Locate the cell with the specified text and output its [x, y] center coordinate. 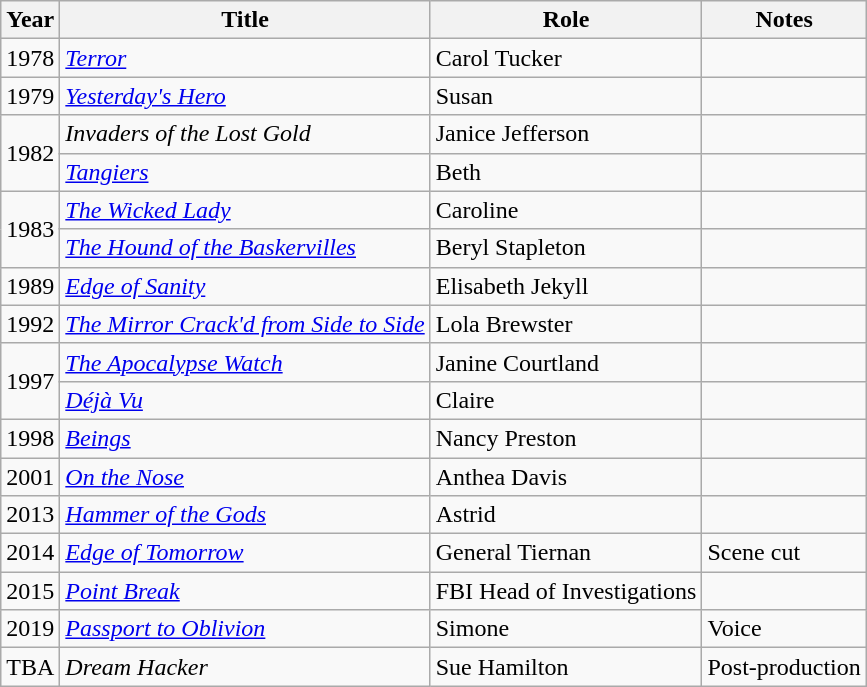
Déjà Vu [245, 400]
1982 [30, 153]
The Mirror Crack'd from Side to Side [245, 324]
The Hound of the Baskervilles [245, 248]
Tangiers [245, 172]
Edge of Tomorrow [245, 553]
FBI Head of Investigations [566, 591]
2014 [30, 553]
Title [245, 20]
TBA [30, 667]
Year [30, 20]
Terror [245, 58]
Simone [566, 629]
Janice Jefferson [566, 134]
Yesterday's Hero [245, 96]
Scene cut [784, 553]
Edge of Sanity [245, 286]
2001 [30, 477]
Beryl Stapleton [566, 248]
Susan [566, 96]
Passport to Oblivion [245, 629]
Notes [784, 20]
Beth [566, 172]
2015 [30, 591]
Janine Courtland [566, 362]
Hammer of the Gods [245, 515]
General Tiernan [566, 553]
1989 [30, 286]
The Apocalypse Watch [245, 362]
1997 [30, 381]
Claire [566, 400]
Post-production [784, 667]
The Wicked Lady [245, 210]
Anthea Davis [566, 477]
Elisabeth Jekyll [566, 286]
1979 [30, 96]
2013 [30, 515]
Sue Hamilton [566, 667]
Nancy Preston [566, 438]
Point Break [245, 591]
On the Nose [245, 477]
Astrid [566, 515]
Caroline [566, 210]
2019 [30, 629]
Beings [245, 438]
Invaders of the Lost Gold [245, 134]
Lola Brewster [566, 324]
Dream Hacker [245, 667]
1992 [30, 324]
1978 [30, 58]
Carol Tucker [566, 58]
1983 [30, 229]
Voice [784, 629]
Role [566, 20]
1998 [30, 438]
